Pinpoint the cell where the given text exists, returning its (x, y) midpoint coordinate. 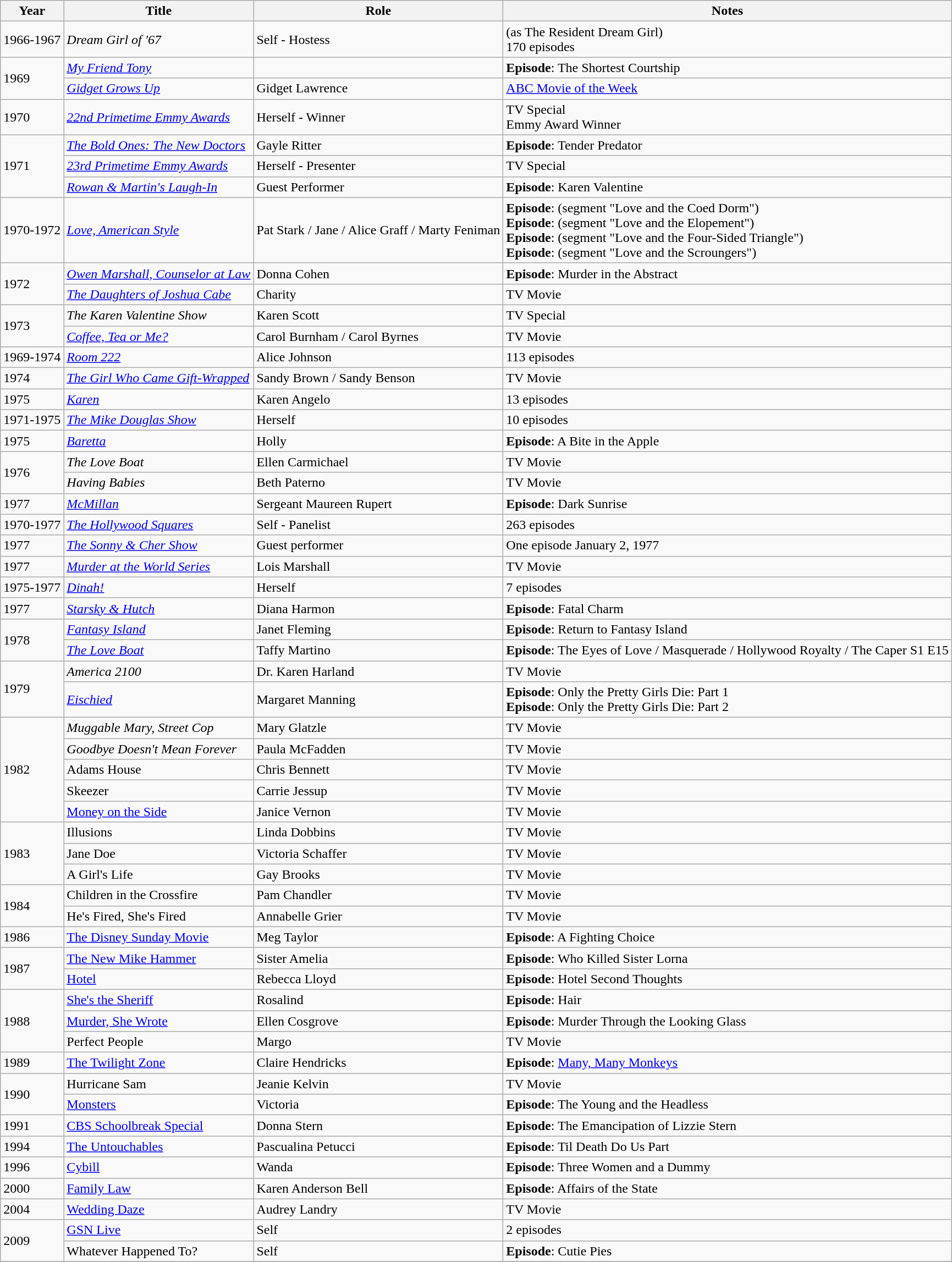
Victoria Schaffer (378, 853)
The Karen Valentine Show (158, 315)
Linda Dobbins (378, 833)
Lois Marshall (378, 566)
1970-1977 (32, 525)
Rebecca Lloyd (378, 979)
Episode: Fatal Charm (727, 608)
My Friend Tony (158, 68)
1970-1972 (32, 230)
1971 (32, 166)
Whatever Happened To? (158, 1251)
1971-1975 (32, 420)
Karen (158, 399)
The Girl Who Came Gift-Wrapped (158, 378)
Episode: The Emancipation of Lizzie Stern (727, 1126)
Episode: Hotel Second Thoughts (727, 979)
Karen Scott (378, 315)
2000 (32, 1188)
23rd Primetime Emmy Awards (158, 166)
Claire Hendricks (378, 1063)
The Untouchables (158, 1147)
1986 (32, 937)
The Disney Sunday Movie (158, 937)
The Twilight Zone (158, 1063)
22nd Primetime Emmy Awards (158, 117)
Role (378, 11)
2004 (32, 1209)
America 2100 (158, 671)
1969 (32, 78)
The Bold Ones: The New Doctors (158, 145)
Margo (378, 1042)
Illusions (158, 833)
Hotel (158, 979)
Wanda (378, 1167)
Episode: Karen Valentine (727, 187)
Charity (378, 294)
She's the Sheriff (158, 1000)
Owen Marshall, Counselor at Law (158, 273)
The Hollywood Squares (158, 525)
Annabelle Grier (378, 916)
A Girl's Life (158, 874)
Janice Vernon (378, 812)
1982 (32, 770)
Money on the Side (158, 812)
Episode: The Eyes of Love / Masquerade / Hollywood Royalty / The Caper S1 E15 (727, 650)
1972 (32, 284)
Episode: Only the Pretty Girls Die: Part 1Episode: Only the Pretty Girls Die: Part 2 (727, 699)
1990 (32, 1094)
GSN Live (158, 1230)
Gidget Lawrence (378, 89)
1974 (32, 378)
Donna Cohen (378, 273)
Herself - Winner (378, 117)
Murder, She Wrote (158, 1021)
Episode: Hair (727, 1000)
Sister Amelia (378, 958)
Goodbye Doesn't Mean Forever (158, 749)
Fantasy Island (158, 629)
2 episodes (727, 1230)
Episode: A Fighting Choice (727, 937)
Mary Glatzle (378, 728)
Jeanie Kelvin (378, 1084)
1994 (32, 1147)
Year (32, 11)
Gidget Grows Up (158, 89)
Episode: Til Death Do Us Part (727, 1147)
Pascualina Petucci (378, 1147)
Episode: Cutie Pies (727, 1251)
7 episodes (727, 587)
Skeezer (158, 791)
2009 (32, 1241)
1969-1974 (32, 357)
Sergeant Maureen Rupert (378, 504)
Eischied (158, 699)
Holly (378, 441)
Episode: The Shortest Courtship (727, 68)
McMillan (158, 504)
Children in the Crossfire (158, 895)
Taffy Martino (378, 650)
Karen Anderson Bell (378, 1188)
Love, American Style (158, 230)
263 episodes (727, 525)
1970 (32, 117)
Episode: Three Women and a Dummy (727, 1167)
Self - Hostess (378, 40)
Self - Panelist (378, 525)
1975-1977 (32, 587)
Having Babies (158, 483)
One episode January 2, 1977 (727, 545)
1989 (32, 1063)
Chris Bennett (378, 770)
113 episodes (727, 357)
Gayle Ritter (378, 145)
1976 (32, 472)
Family Law (158, 1188)
Episode: Affairs of the State (727, 1188)
1987 (32, 968)
He's Fired, She's Fired (158, 916)
Donna Stern (378, 1126)
Sandy Brown / Sandy Benson (378, 378)
Rowan & Martin's Laugh-In (158, 187)
Hurricane Sam (158, 1084)
Carrie Jessup (378, 791)
Room 222 (158, 357)
13 episodes (727, 399)
Coffee, Tea or Me? (158, 336)
Herself - Presenter (378, 166)
Carol Burnham / Carol Byrnes (378, 336)
Episode: Tender Predator (727, 145)
ABC Movie of the Week (727, 89)
Perfect People (158, 1042)
Pat Stark / Jane / Alice Graff / Marty Feniman (378, 230)
Baretta (158, 441)
Cybill (158, 1167)
Audrey Landry (378, 1209)
Episode: Return to Fantasy Island (727, 629)
Guest performer (378, 545)
Diana Harmon (378, 608)
Episode: Murder in the Abstract (727, 273)
Ellen Carmichael (378, 462)
Janet Fleming (378, 629)
1991 (32, 1126)
Ellen Cosgrove (378, 1021)
Episode: Murder Through the Looking Glass (727, 1021)
Episode: The Young and the Headless (727, 1105)
1996 (32, 1167)
Victoria (378, 1105)
Margaret Manning (378, 699)
Episode: Dark Sunrise (727, 504)
CBS Schoolbreak Special (158, 1126)
Title (158, 11)
10 episodes (727, 420)
1983 (32, 853)
Starsky & Hutch (158, 608)
Meg Taylor (378, 937)
1973 (32, 326)
Dream Girl of '67 (158, 40)
The Daughters of Joshua Cabe (158, 294)
1979 (32, 690)
Jane Doe (158, 853)
1966-1967 (32, 40)
The New Mike Hammer (158, 958)
Episode: A Bite in the Apple (727, 441)
Dr. Karen Harland (378, 671)
Episode: Many, Many Monkeys (727, 1063)
TV SpecialEmmy Award Winner (727, 117)
Episode: Who Killed Sister Lorna (727, 958)
Muggable Mary, Street Cop (158, 728)
Beth Paterno (378, 483)
Murder at the World Series (158, 566)
Gay Brooks (378, 874)
Karen Angelo (378, 399)
Alice Johnson (378, 357)
Pam Chandler (378, 895)
1988 (32, 1021)
Notes (727, 11)
The Mike Douglas Show (158, 420)
Dinah! (158, 587)
Monsters (158, 1105)
Adams House (158, 770)
(as The Resident Dream Girl)170 episodes (727, 40)
Wedding Daze (158, 1209)
Rosalind (378, 1000)
1984 (32, 906)
The Sonny & Cher Show (158, 545)
1978 (32, 640)
Paula McFadden (378, 749)
Guest Performer (378, 187)
